Identify which cell holds the provided text, then report its (X, Y) central coordinate. 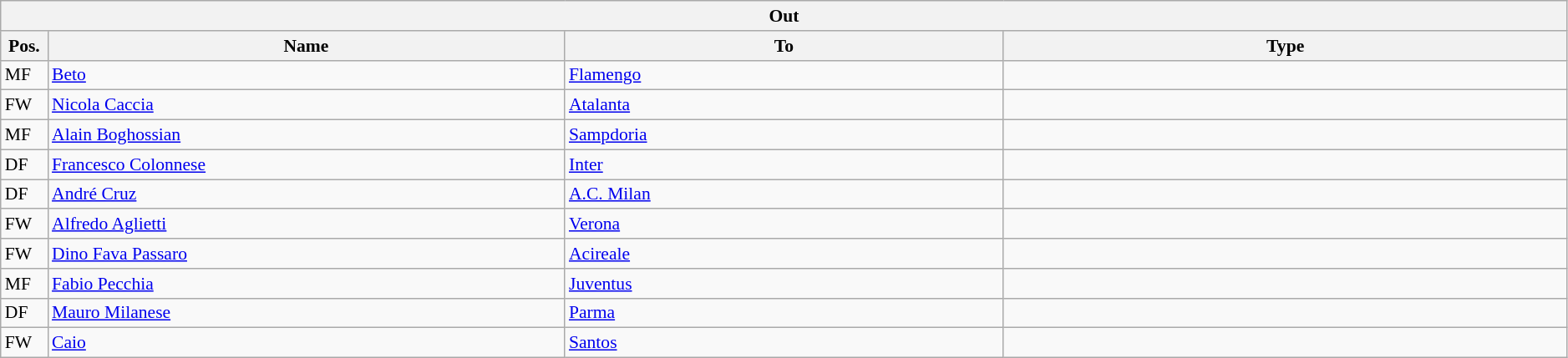
Nicola Caccia (306, 105)
Out (784, 16)
Pos. (24, 46)
Name (306, 46)
Mauro Milanese (306, 313)
Alain Boghossian (306, 135)
Beto (306, 75)
Type (1285, 46)
Atalanta (784, 105)
Francesco Colonnese (306, 164)
Acireale (784, 254)
Flamengo (784, 75)
André Cruz (306, 194)
A.C. Milan (784, 194)
Inter (784, 164)
Verona (784, 224)
Fabio Pecchia (306, 284)
Sampdoria (784, 135)
Alfredo Aglietti (306, 224)
Parma (784, 313)
Santos (784, 343)
Dino Fava Passaro (306, 254)
Juventus (784, 284)
To (784, 46)
Caio (306, 343)
